Detect which cell encompasses the target text, then output its [X, Y] center coordinate. 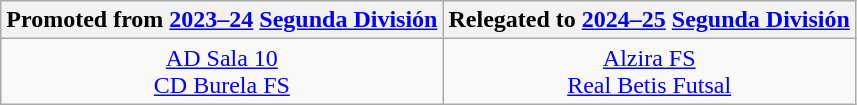
Relegated to 2024–25 Segunda División [649, 20]
Promoted from 2023–24 Segunda División [222, 20]
Alzira FS Real Betis Futsal [649, 72]
AD Sala 10 CD Burela FS [222, 72]
